Identify which cell holds the provided text, then report its (X, Y) central coordinate. 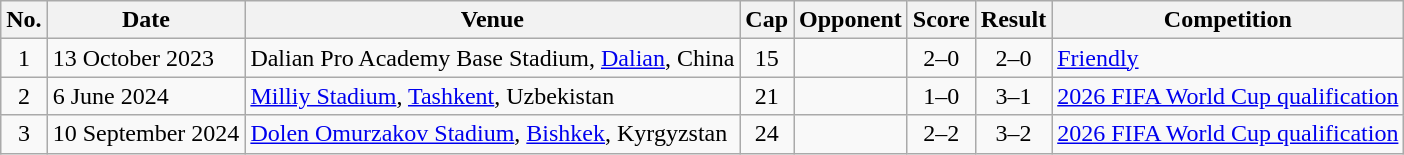
Opponent (851, 20)
1–0 (941, 96)
3 (24, 134)
15 (767, 58)
1 (24, 58)
Cap (767, 20)
10 September 2024 (146, 134)
Result (1013, 20)
6 June 2024 (146, 96)
Competition (1228, 20)
Friendly (1228, 58)
13 October 2023 (146, 58)
2 (24, 96)
Date (146, 20)
Score (941, 20)
3–2 (1013, 134)
Dolen Omurzakov Stadium, Bishkek, Kyrgyzstan (492, 134)
Venue (492, 20)
Milliy Stadium, Tashkent, Uzbekistan (492, 96)
21 (767, 96)
3–1 (1013, 96)
No. (24, 20)
2–2 (941, 134)
24 (767, 134)
Dalian Pro Academy Base Stadium, Dalian, China (492, 58)
